Find where the given text appears and provide that cell's center as (X, Y) coordinate. 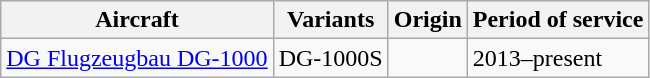
Origin (428, 20)
Aircraft (137, 20)
DG-1000S (330, 58)
Period of service (558, 20)
DG Flugzeugbau DG-1000 (137, 58)
Variants (330, 20)
2013–present (558, 58)
